Search for the cell housing the specified text and yield its [X, Y] center coordinate. 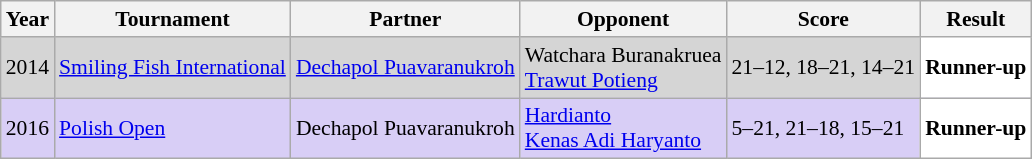
Result [976, 19]
Opponent [624, 19]
21–12, 18–21, 14–21 [823, 68]
Smiling Fish International [172, 68]
2014 [28, 68]
2016 [28, 128]
Score [823, 19]
Year [28, 19]
Hardianto Kenas Adi Haryanto [624, 128]
Partner [406, 19]
Watchara Buranakruea Trawut Potieng [624, 68]
5–21, 21–18, 15–21 [823, 128]
Polish Open [172, 128]
Tournament [172, 19]
